Return the [X, Y] coordinate for the center point of the cell that contains the specified text.  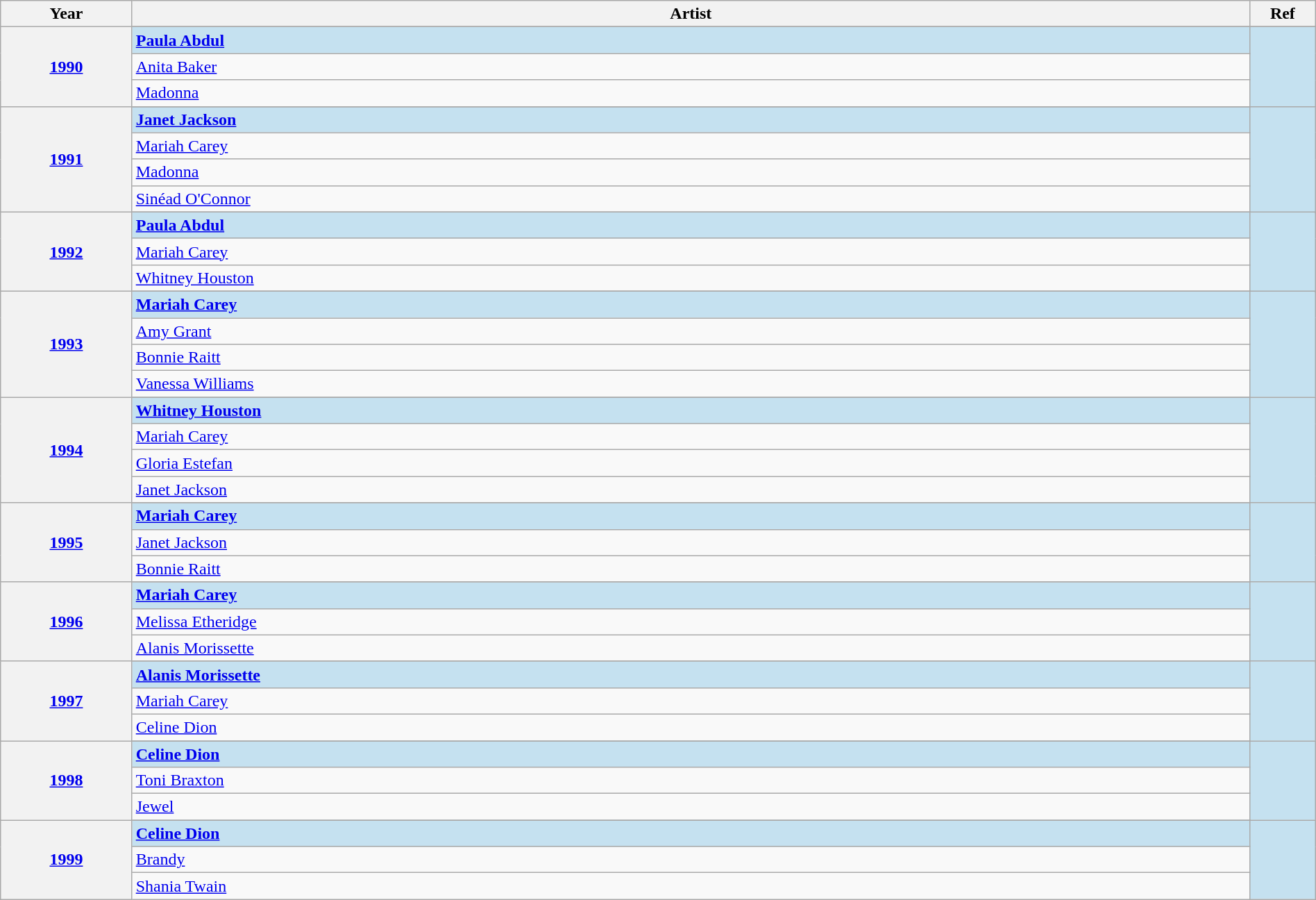
1993 [67, 344]
Melissa Etheridge [691, 622]
1991 [67, 159]
1996 [67, 622]
Vanessa Williams [691, 384]
Gloria Estefan [691, 463]
Year [67, 14]
Toni Braxton [691, 781]
1994 [67, 450]
Sinéad O'Connor [691, 199]
Anita Baker [691, 67]
Artist [691, 14]
Ref [1283, 14]
1992 [67, 251]
Jewel [691, 807]
Shania Twain [691, 886]
1997 [67, 701]
Brandy [691, 860]
1995 [67, 542]
1999 [67, 860]
1998 [67, 780]
1990 [67, 67]
Amy Grant [691, 331]
